Return (X, Y) of the center of cell containing provided text 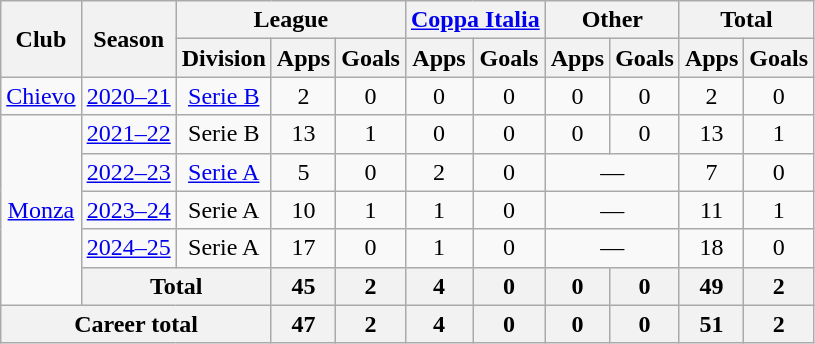
17 (303, 248)
5 (303, 172)
Chievo (41, 96)
Other (612, 20)
51 (711, 324)
2021–22 (128, 134)
Career total (136, 324)
10 (303, 210)
18 (711, 248)
2023–24 (128, 210)
Season (128, 39)
Coppa Italia (475, 20)
2024–25 (128, 248)
Division (224, 58)
11 (711, 210)
2022–23 (128, 172)
Monza (41, 210)
47 (303, 324)
Club (41, 39)
45 (303, 286)
7 (711, 172)
League (290, 20)
49 (711, 286)
2020–21 (128, 96)
